Extract the (x, y) coordinate from the center of the cell holding the provided text.  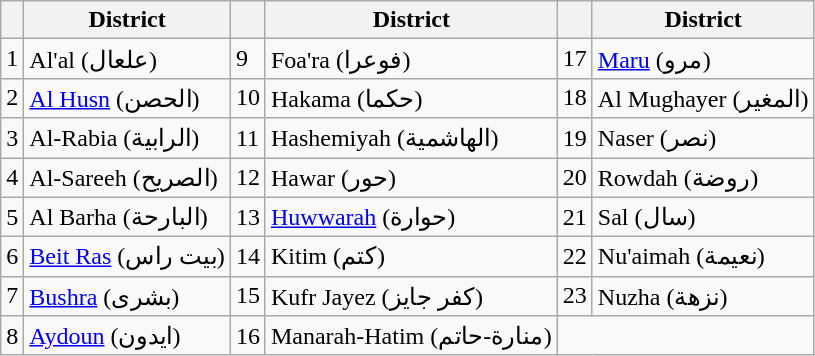
Kufr Jayez (كفر جايز) (411, 296)
4 (12, 178)
Al Mughayer (المغير) (703, 98)
Nuzha (نزهة) (703, 296)
15 (248, 296)
Al Barha (البارحة) (128, 217)
Rowdah (روضة) (703, 178)
22 (574, 257)
20 (574, 178)
9 (248, 59)
17 (574, 59)
Bushra (بشرى) (128, 296)
Aydoun (ايدون) (128, 336)
14 (248, 257)
Sal (سال) (703, 217)
Hashemiyah (الهاشمية) (411, 138)
23 (574, 296)
21 (574, 217)
Al Husn (الحصن) (128, 98)
11 (248, 138)
Beit Ras (بيت راس) (128, 257)
5 (12, 217)
8 (12, 336)
Hawar (حور) (411, 178)
3 (12, 138)
16 (248, 336)
10 (248, 98)
Huwwarah (حوارة) (411, 217)
Foa'ra (فوعرا) (411, 59)
12 (248, 178)
Hakama (حكما) (411, 98)
Maru (مرو) (703, 59)
7 (12, 296)
Al'al (علعال) (128, 59)
18 (574, 98)
6 (12, 257)
Al-Sareeh (الصريح) (128, 178)
13 (248, 217)
Manarah-Hatim (منارة-حاتم) (411, 336)
19 (574, 138)
Al-Rabia (الرابية) (128, 138)
Nu'aimah (نعيمة) (703, 257)
Naser (نصر) (703, 138)
1 (12, 59)
Kitim (كتم) (411, 257)
2 (12, 98)
